Search for the cell housing the specified text and yield its (x, y) center coordinate. 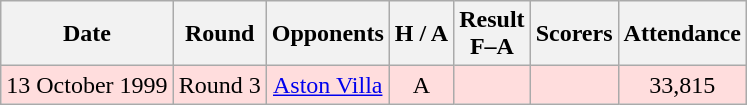
Opponents (328, 34)
Aston Villa (328, 85)
Round 3 (220, 85)
H / A (421, 34)
13 October 1999 (87, 85)
Round (220, 34)
Date (87, 34)
Attendance (682, 34)
ResultF–A (492, 34)
33,815 (682, 85)
Scorers (574, 34)
A (421, 85)
